From the cell containing the given text, extract its center point as (X, Y) coordinate. 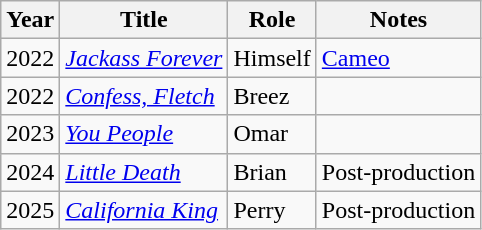
Himself (272, 58)
Title (144, 20)
Confess, Fletch (144, 96)
Little Death (144, 172)
2023 (30, 134)
Notes (398, 20)
You People (144, 134)
Breez (272, 96)
Year (30, 20)
Role (272, 20)
Cameo (398, 58)
2025 (30, 210)
2024 (30, 172)
California King (144, 210)
Brian (272, 172)
Perry (272, 210)
Jackass Forever (144, 58)
Omar (272, 134)
